Identify which cell holds the provided text, then report its [X, Y] central coordinate. 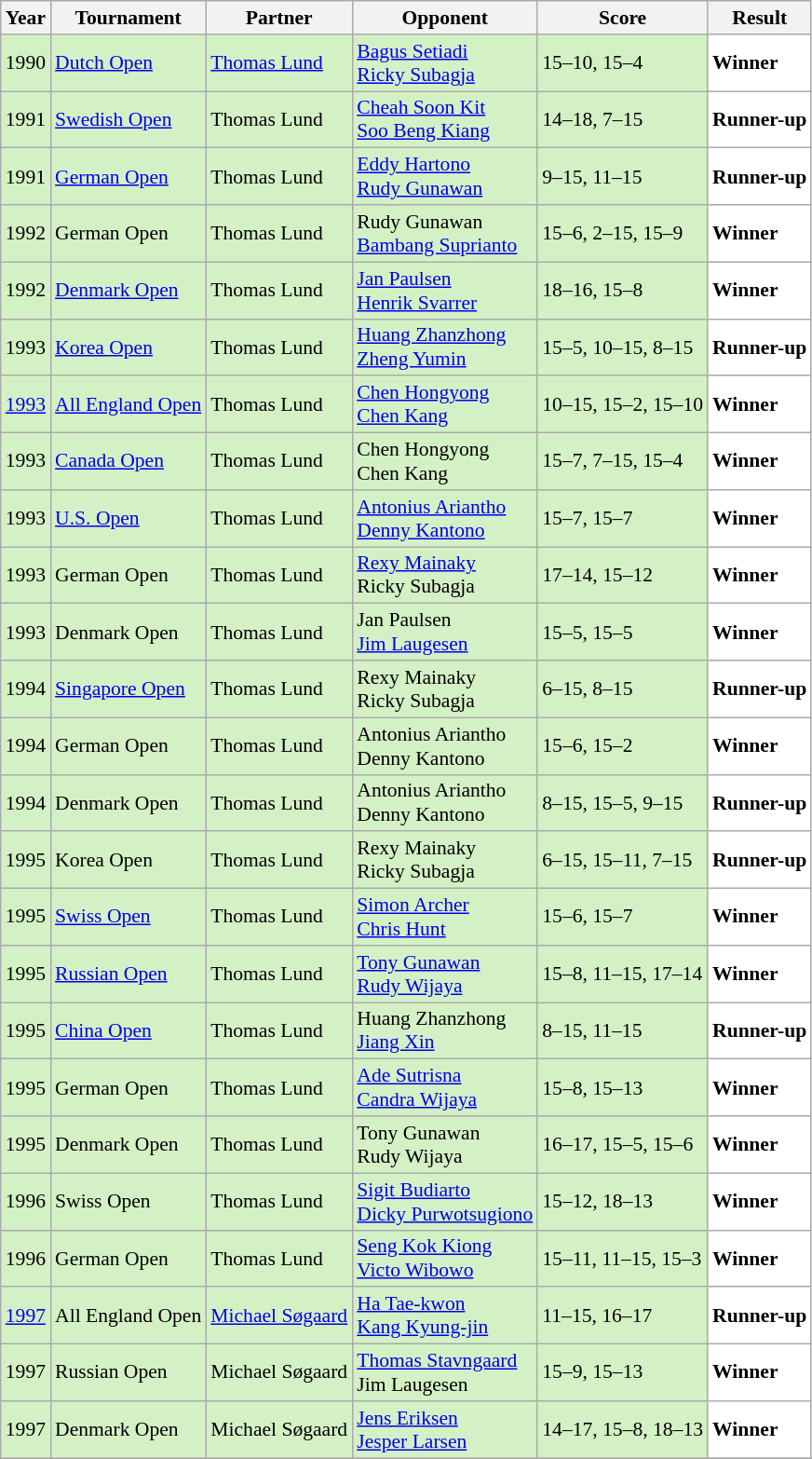
6–15, 8–15 [622, 689]
15–6, 2–15, 15–9 [622, 233]
15–12, 18–13 [622, 1202]
Canada Open [129, 462]
U.S. Open [129, 518]
Result [760, 18]
Huang Zhanzhong Zheng Yumin [445, 347]
15–9, 15–13 [622, 1373]
Seng Kok Kiong Victo Wibowo [445, 1258]
17–14, 15–12 [622, 576]
9–15, 11–15 [622, 177]
15–6, 15–2 [622, 745]
10–15, 15–2, 15–10 [622, 404]
Jens Eriksen Jesper Larsen [445, 1429]
Bagus Setiadi Ricky Subagja [445, 63]
6–15, 15–11, 7–15 [622, 861]
1990 [26, 63]
15–7, 7–15, 15–4 [622, 462]
Jan Paulsen Jim Laugesen [445, 632]
15–10, 15–4 [622, 63]
Huang Zhanzhong Jiang Xin [445, 1030]
Simon Archer Chris Hunt [445, 917]
Cheah Soon Kit Soo Beng Kiang [445, 119]
15–5, 10–15, 8–15 [622, 347]
Opponent [445, 18]
15–8, 15–13 [622, 1088]
8–15, 11–15 [622, 1030]
Sigit Budiarto Dicky Purwotsugiono [445, 1202]
Dutch Open [129, 63]
China Open [129, 1030]
18–16, 15–8 [622, 291]
8–15, 15–5, 9–15 [622, 803]
15–5, 15–5 [622, 632]
Ade Sutrisna Candra Wijaya [445, 1088]
Ha Tae-kwon Kang Kyung-jin [445, 1316]
Thomas Stavngaard Jim Laugesen [445, 1373]
11–15, 16–17 [622, 1316]
15–11, 11–15, 15–3 [622, 1258]
Rudy Gunawan Bambang Suprianto [445, 233]
16–17, 15–5, 15–6 [622, 1144]
Tournament [129, 18]
Jan Paulsen Henrik Svarrer [445, 291]
14–18, 7–15 [622, 119]
Year [26, 18]
15–8, 11–15, 17–14 [622, 975]
14–17, 15–8, 18–13 [622, 1429]
Singapore Open [129, 689]
15–7, 15–7 [622, 518]
Partner [279, 18]
Eddy Hartono Rudy Gunawan [445, 177]
Swedish Open [129, 119]
15–6, 15–7 [622, 917]
Score [622, 18]
